Search for the cell housing the specified text and yield its (X, Y) center coordinate. 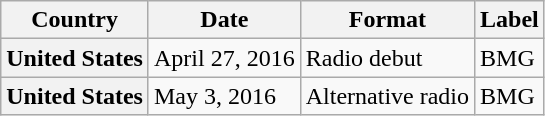
Format (387, 20)
Alternative radio (387, 96)
April 27, 2016 (224, 58)
Radio debut (387, 58)
Country (75, 20)
Label (510, 20)
May 3, 2016 (224, 96)
Date (224, 20)
